Find where the given text appears and provide that cell's center as [X, Y] coordinate. 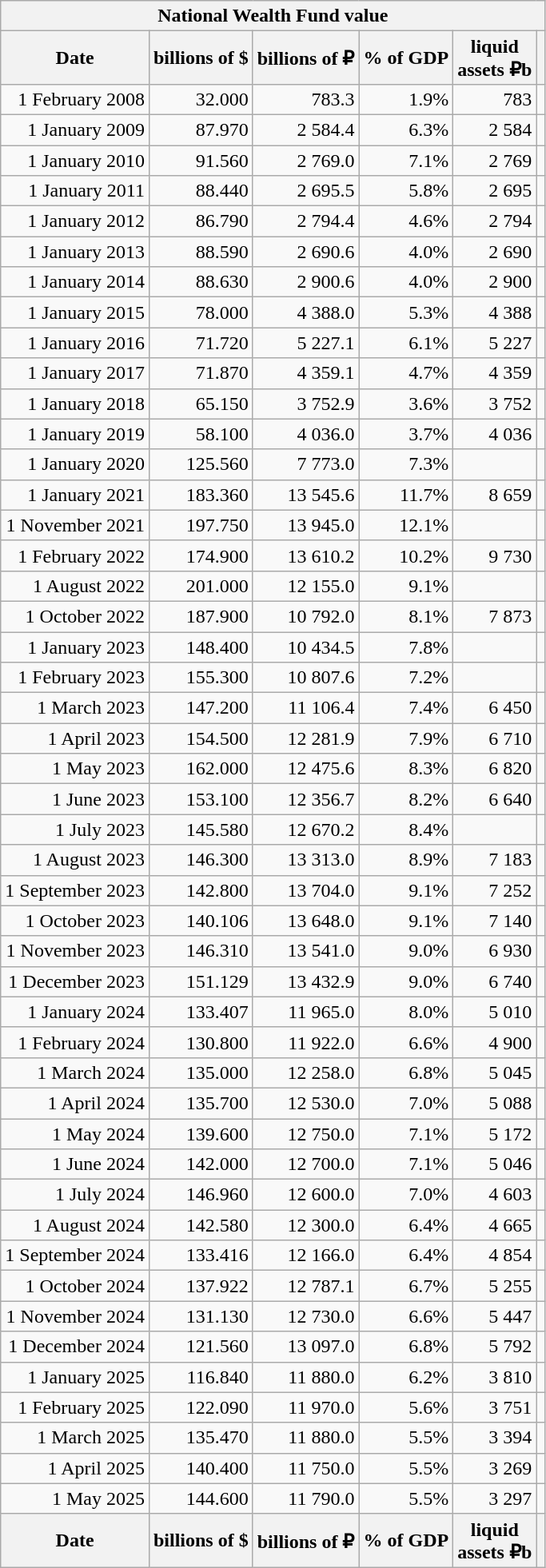
13 313.0 [305, 860]
783 [495, 99]
13 704.0 [305, 890]
5 227 [495, 343]
3 751 [495, 1407]
6 930 [495, 951]
78.000 [201, 312]
1 January 2015 [75, 312]
6.3% [406, 129]
1 January 2019 [75, 434]
135.470 [201, 1438]
1 November 2023 [75, 951]
5 792 [495, 1347]
4 036 [495, 434]
2 794.4 [305, 221]
147.200 [201, 708]
2 690 [495, 252]
1 November 2024 [75, 1316]
3 810 [495, 1377]
140.400 [201, 1468]
8.0% [406, 1012]
130.800 [201, 1042]
1 December 2024 [75, 1347]
145.580 [201, 830]
1 April 2024 [75, 1103]
131.130 [201, 1316]
10 807.6 [305, 678]
3.6% [406, 404]
7 773.0 [305, 464]
146.300 [201, 860]
1 February 2022 [75, 555]
2 769 [495, 161]
7 183 [495, 860]
4 854 [495, 1256]
11 790.0 [305, 1498]
201.000 [201, 586]
10 434.5 [305, 647]
12 281.9 [305, 738]
5 010 [495, 1012]
3.7% [406, 434]
1 April 2025 [75, 1468]
88.440 [201, 191]
1 September 2023 [75, 890]
1 January 2010 [75, 161]
6.1% [406, 343]
135.700 [201, 1103]
12 600.0 [305, 1195]
11 965.0 [305, 1012]
3 297 [495, 1498]
12 787.1 [305, 1286]
12 356.7 [305, 799]
1 February 2025 [75, 1407]
3 752 [495, 404]
183.360 [201, 495]
10.2% [406, 555]
58.100 [201, 434]
11 922.0 [305, 1042]
1 January 2021 [75, 495]
1 January 2013 [75, 252]
4 388 [495, 312]
133.416 [201, 1256]
5 046 [495, 1164]
116.840 [201, 1377]
7.4% [406, 708]
12 155.0 [305, 586]
1 April 2023 [75, 738]
3 394 [495, 1438]
1 March 2024 [75, 1073]
1.9% [406, 99]
1 January 2009 [75, 129]
88.630 [201, 282]
87.970 [201, 129]
2 794 [495, 221]
3 269 [495, 1468]
11.7% [406, 495]
11 750.0 [305, 1468]
7 252 [495, 890]
7.3% [406, 464]
139.600 [201, 1134]
148.400 [201, 647]
783.3 [305, 99]
1 January 2012 [75, 221]
4 665 [495, 1225]
174.900 [201, 555]
1 January 2024 [75, 1012]
6 710 [495, 738]
8.2% [406, 799]
12 300.0 [305, 1225]
10 792.0 [305, 616]
1 August 2022 [75, 586]
3 752.9 [305, 404]
6.7% [406, 1286]
6.2% [406, 1377]
7.8% [406, 647]
National Wealth Fund value [273, 16]
13 097.0 [305, 1347]
2 690.6 [305, 252]
1 June 2023 [75, 799]
1 January 2023 [75, 647]
1 October 2024 [75, 1286]
13 545.6 [305, 495]
144.600 [201, 1498]
1 July 2024 [75, 1195]
1 August 2023 [75, 860]
5 045 [495, 1073]
8.1% [406, 616]
4.7% [406, 373]
142.000 [201, 1164]
13 432.9 [305, 981]
155.300 [201, 678]
1 January 2025 [75, 1377]
13 648.0 [305, 921]
121.560 [201, 1347]
122.090 [201, 1407]
1 March 2023 [75, 708]
12.1% [406, 525]
12 670.2 [305, 830]
12 530.0 [305, 1103]
1 May 2024 [75, 1134]
2 900 [495, 282]
162.000 [201, 769]
5 172 [495, 1134]
8.4% [406, 830]
86.790 [201, 221]
13 541.0 [305, 951]
12 166.0 [305, 1256]
146.310 [201, 951]
1 January 2011 [75, 191]
4 603 [495, 1195]
1 May 2023 [75, 769]
11 106.4 [305, 708]
6 820 [495, 769]
146.960 [201, 1195]
7.2% [406, 678]
1 February 2024 [75, 1042]
1 January 2014 [75, 282]
1 March 2025 [75, 1438]
133.407 [201, 1012]
142.800 [201, 890]
7.9% [406, 738]
125.560 [201, 464]
142.580 [201, 1225]
137.922 [201, 1286]
1 October 2022 [75, 616]
1 January 2020 [75, 464]
1 January 2017 [75, 373]
9 730 [495, 555]
12 258.0 [305, 1073]
65.150 [201, 404]
4 359 [495, 373]
4 900 [495, 1042]
71.870 [201, 373]
5 088 [495, 1103]
5.3% [406, 312]
13 610.2 [305, 555]
140.106 [201, 921]
187.900 [201, 616]
2 584 [495, 129]
2 695.5 [305, 191]
13 945.0 [305, 525]
71.720 [201, 343]
12 700.0 [305, 1164]
6 450 [495, 708]
4 359.1 [305, 373]
154.500 [201, 738]
5 227.1 [305, 343]
6 640 [495, 799]
88.590 [201, 252]
12 475.6 [305, 769]
1 July 2023 [75, 830]
1 May 2025 [75, 1498]
2 584.4 [305, 129]
8 659 [495, 495]
2 769.0 [305, 161]
1 February 2023 [75, 678]
5 255 [495, 1286]
12 730.0 [305, 1316]
2 900.6 [305, 282]
135.000 [201, 1073]
6 740 [495, 981]
5 447 [495, 1316]
1 August 2024 [75, 1225]
4.6% [406, 221]
11 970.0 [305, 1407]
4 036.0 [305, 434]
1 January 2016 [75, 343]
1 December 2023 [75, 981]
153.100 [201, 799]
1 January 2018 [75, 404]
7 873 [495, 616]
1 October 2023 [75, 921]
4 388.0 [305, 312]
32.000 [201, 99]
8.3% [406, 769]
7 140 [495, 921]
91.560 [201, 161]
1 February 2008 [75, 99]
5.8% [406, 191]
1 September 2024 [75, 1256]
5.6% [406, 1407]
151.129 [201, 981]
2 695 [495, 191]
197.750 [201, 525]
1 November 2021 [75, 525]
8.9% [406, 860]
12 750.0 [305, 1134]
1 June 2024 [75, 1164]
